Output the [X, Y] coordinate of the center of the cell containing the given text.  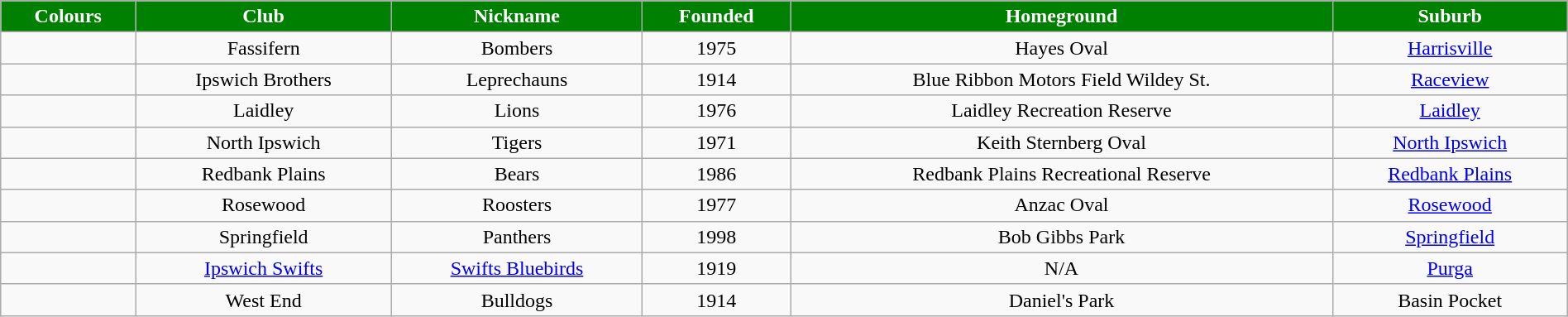
Ipswich Swifts [264, 268]
Tigers [518, 142]
1976 [716, 111]
Hayes Oval [1062, 48]
1977 [716, 205]
1986 [716, 174]
Bulldogs [518, 300]
1975 [716, 48]
Nickname [518, 17]
Homeground [1062, 17]
Purga [1450, 268]
Founded [716, 17]
Roosters [518, 205]
Colours [68, 17]
Anzac Oval [1062, 205]
Suburb [1450, 17]
Laidley Recreation Reserve [1062, 111]
Leprechauns [518, 79]
Panthers [518, 237]
Ipswich Brothers [264, 79]
Bob Gibbs Park [1062, 237]
N/A [1062, 268]
Keith Sternberg Oval [1062, 142]
Bombers [518, 48]
Redbank Plains Recreational Reserve [1062, 174]
Lions [518, 111]
Basin Pocket [1450, 300]
Harrisville [1450, 48]
Blue Ribbon Motors Field Wildey St. [1062, 79]
Club [264, 17]
Raceview [1450, 79]
Fassifern [264, 48]
Bears [518, 174]
1998 [716, 237]
Daniel's Park [1062, 300]
Swifts Bluebirds [518, 268]
1971 [716, 142]
West End [264, 300]
1919 [716, 268]
